Return the (x, y) coordinate for the center point of the cell that contains the specified text.  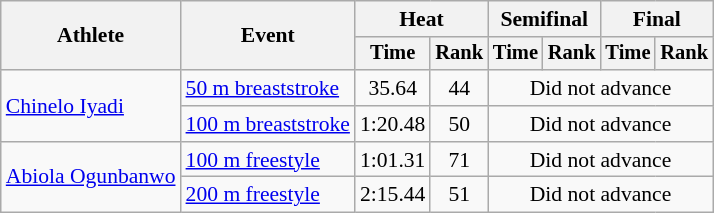
71 (459, 160)
Semifinal (544, 19)
35.64 (392, 88)
44 (459, 88)
2:15.44 (392, 195)
100 m freestyle (268, 160)
50 m breaststroke (268, 88)
1:01.31 (392, 160)
1:20.48 (392, 124)
Abiola Ogunbanwo (91, 178)
100 m breaststroke (268, 124)
200 m freestyle (268, 195)
Final (657, 19)
Chinelo Iyadi (91, 106)
51 (459, 195)
50 (459, 124)
Heat (422, 19)
Event (268, 36)
Athlete (91, 36)
